Scan for the cell matching the given text and deliver its [X, Y] coordinate at center. 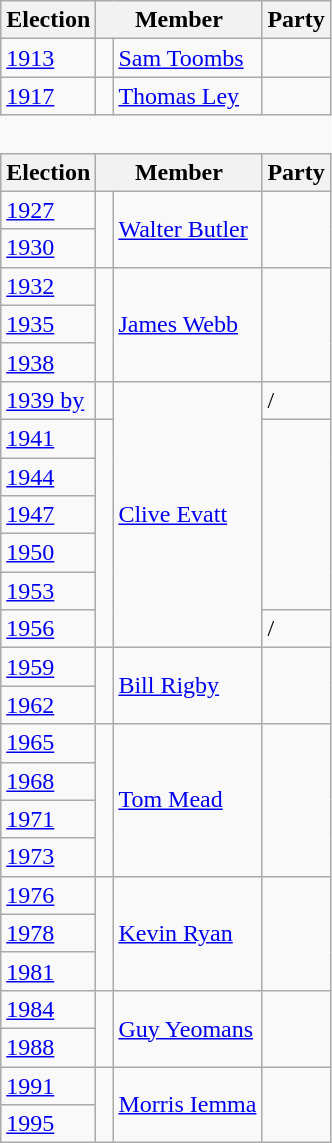
1981 [48, 971]
1976 [48, 895]
Bill Rigby [188, 686]
1959 [48, 667]
Kevin Ryan [188, 933]
1995 [48, 1124]
1984 [48, 1009]
Morris Iemma [188, 1104]
Clive Evatt [188, 514]
1965 [48, 743]
1973 [48, 857]
1941 [48, 438]
1962 [48, 705]
1913 [48, 58]
Tom Mead [188, 800]
1968 [48, 781]
1917 [48, 96]
1932 [48, 286]
1988 [48, 1047]
1953 [48, 591]
1938 [48, 362]
1971 [48, 819]
Sam Toombs [188, 58]
Thomas Ley [188, 96]
1956 [48, 629]
1930 [48, 248]
1935 [48, 324]
James Webb [188, 324]
1947 [48, 515]
Guy Yeomans [188, 1028]
1978 [48, 933]
Walter Butler [188, 229]
1927 [48, 210]
1950 [48, 553]
1944 [48, 477]
1939 by [48, 400]
1991 [48, 1085]
